Find where the given text appears and provide that cell's center as [x, y] coordinate. 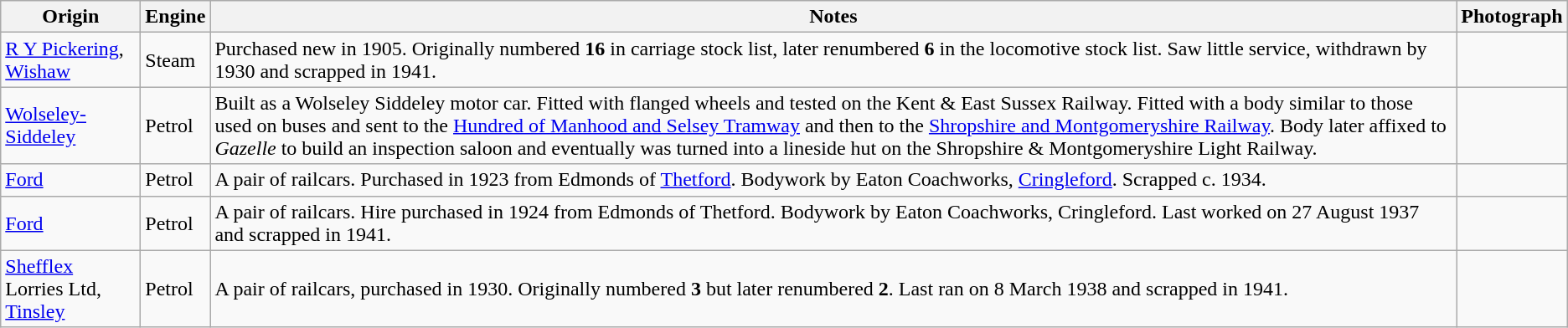
Wolseley-Siddeley [70, 126]
A pair of railcars. Purchased in 1923 from Edmonds of Thetford. Bodywork by Eaton Coachworks, Cringleford. Scrapped c. 1934. [833, 180]
A pair of railcars, purchased in 1930. Originally numbered 3 but later renumbered 2. Last ran on 8 March 1938 and scrapped in 1941. [833, 289]
Shefflex Lorries Ltd, Tinsley [70, 289]
Photograph [1512, 17]
Origin [70, 17]
Notes [833, 17]
R Y Pickering, Wishaw [70, 60]
Steam [176, 60]
Engine [176, 17]
